Pinpoint the cell where the given text exists, returning its [x, y] midpoint coordinate. 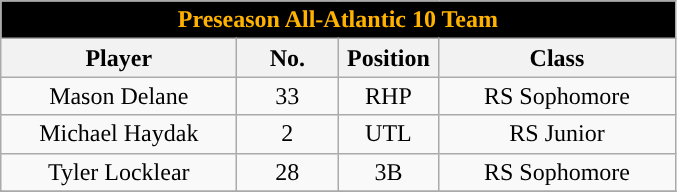
33 [288, 96]
Tyler Locklear [119, 172]
Preseason All-Atlantic 10 Team [338, 20]
No. [288, 58]
Michael Haydak [119, 134]
Player [119, 58]
RS Junior [557, 134]
UTL [388, 134]
Mason Delane [119, 96]
Class [557, 58]
RHP [388, 96]
2 [288, 134]
3B [388, 172]
Position [388, 58]
28 [288, 172]
